Determine the [x, y] coordinate at the center of the cell enclosing the given text.  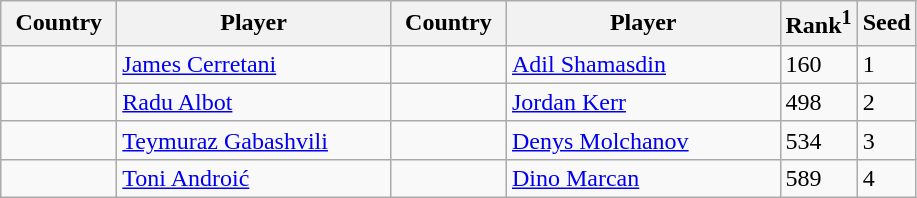
Rank1 [818, 24]
3 [886, 140]
Denys Molchanov [643, 140]
160 [818, 64]
589 [818, 178]
Radu Albot [254, 102]
1 [886, 64]
4 [886, 178]
Toni Androić [254, 178]
Seed [886, 24]
James Cerretani [254, 64]
498 [818, 102]
Teymuraz Gabashvili [254, 140]
534 [818, 140]
Jordan Kerr [643, 102]
2 [886, 102]
Dino Marcan [643, 178]
Adil Shamasdin [643, 64]
